Pinpoint the cell where the given text exists, returning its (x, y) midpoint coordinate. 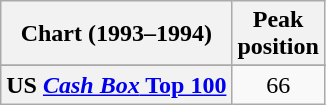
66 (278, 85)
Chart (1993–1994) (116, 34)
Peakposition (278, 34)
US Cash Box Top 100 (116, 85)
